Return the (X, Y) coordinate for the center point of the cell that contains the specified text.  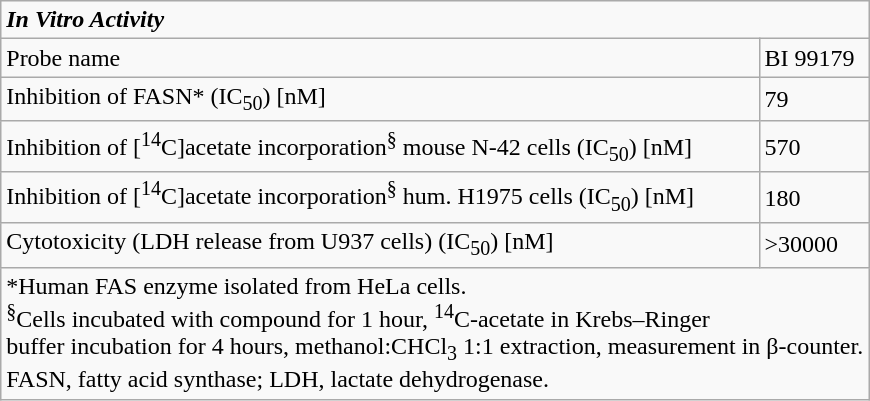
Cytotoxicity (LDH release from U937 cells) (IC50) [nM] (380, 245)
>30000 (814, 245)
Inhibition of [14C]acetate incorporation§ mouse N-42 cells (IC50) [nM] (380, 146)
Inhibition of [14C]acetate incorporation§ hum. H1975 cells (IC50) [nM] (380, 198)
BI 99179 (814, 58)
Probe name (380, 58)
79 (814, 99)
570 (814, 146)
180 (814, 198)
In Vitro Activity (435, 20)
Inhibition of FASN* (IC50) [nM] (380, 99)
